Identify which cell holds the provided text, then report its (X, Y) central coordinate. 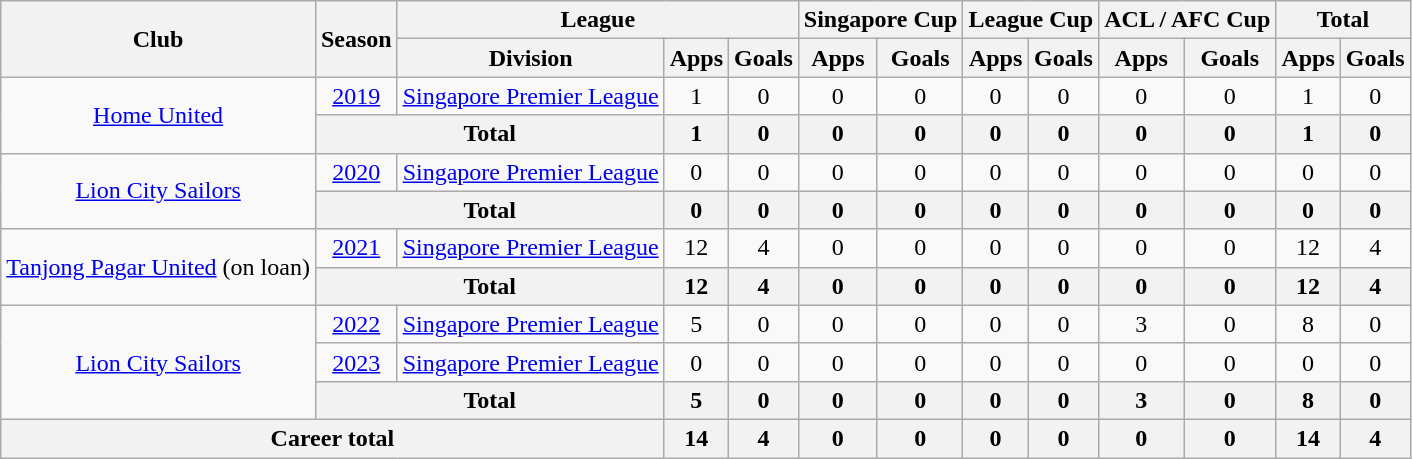
2023 (356, 362)
League (598, 20)
Club (158, 39)
ACL / AFC Cup (1188, 20)
Home United (158, 115)
2020 (356, 172)
Division (530, 58)
Career total (332, 438)
2021 (356, 248)
Tanjong Pagar United (on loan) (158, 267)
Season (356, 39)
2022 (356, 324)
League Cup (1031, 20)
2019 (356, 96)
Singapore Cup (880, 20)
